Pinpoint the cell where the given text exists, returning its [x, y] midpoint coordinate. 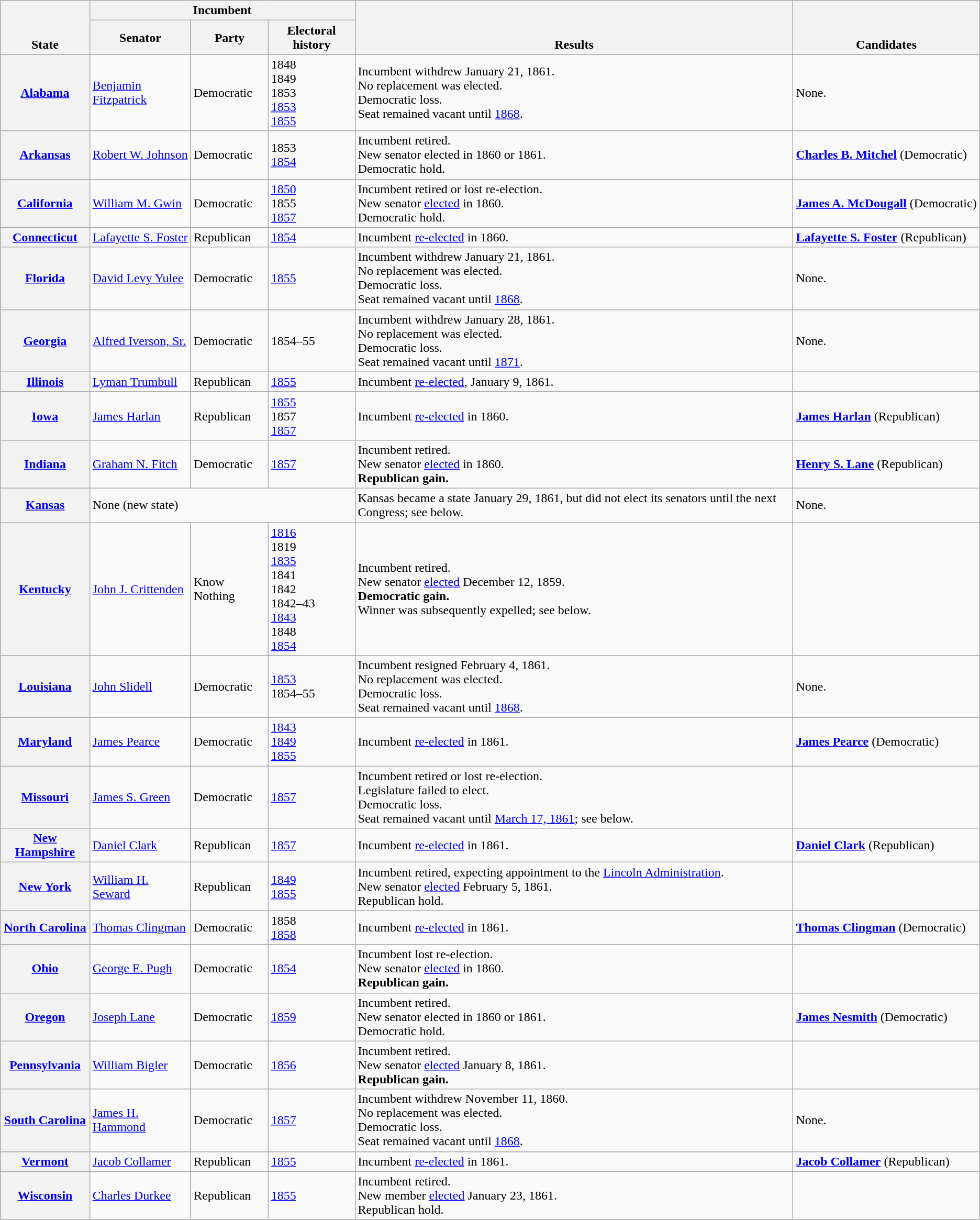
Arkansas [45, 155]
Illinois [45, 382]
Maryland [45, 742]
James H. Hammond [140, 1121]
James Nesmith (Democratic) [886, 1017]
Thomas Clingman (Democratic) [886, 928]
Incumbent retired.New member elected January 23, 1861.Republican hold. [574, 1195]
George E. Pugh [140, 969]
Incumbent [222, 10]
New Hampshire [45, 845]
Party [229, 38]
James Harlan (Republican) [886, 416]
Senator [140, 38]
Candidates [886, 27]
Charles B. Mitchel (Democratic) [886, 155]
1853 1854 [311, 155]
Daniel Clark (Republican) [886, 845]
James S. Green [140, 797]
Incumbent re-elected, January 9, 1861. [574, 382]
Pennsylvania [45, 1065]
1858 1858 [311, 928]
Incumbent retired.New senator elected in 1860.Republican gain. [574, 464]
Incumbent retired, expecting appointment to the Lincoln Administration.New senator elected February 5, 1861.Republican hold. [574, 886]
Robert W. Johnson [140, 155]
John J. Crittenden [140, 589]
William H. Seward [140, 886]
18501855 1857 [311, 203]
Lafayette S. Foster [140, 237]
James Pearce (Democratic) [886, 742]
Jacob Collamer [140, 1161]
Florida [45, 279]
Joseph Lane [140, 1017]
Incumbent resigned February 4, 1861.No replacement was elected.Democratic loss.Seat remained vacant until 1868. [574, 687]
California [45, 203]
Charles Durkee [140, 1195]
1859 [311, 1017]
Indiana [45, 464]
18491855 [311, 886]
Lafayette S. Foster (Republican) [886, 237]
Jacob Collamer (Republican) [886, 1161]
Incumbent retired or lost re-election.New senator elected in 1860.Democratic hold. [574, 203]
Alabama [45, 93]
Incumbent retired or lost re-election.Legislature failed to elect.Democratic loss.Seat remained vacant until March 17, 1861; see below. [574, 797]
Incumbent withdrew November 11, 1860.No replacement was elected.Democratic loss.Seat remained vacant until 1868. [574, 1121]
Vermont [45, 1161]
1848 1849 1853 1853 1855 [311, 93]
Lyman Trumbull [140, 382]
18551857 1857 [311, 416]
New York [45, 886]
Georgia [45, 340]
Thomas Clingman [140, 928]
Alfred Iverson, Sr. [140, 340]
South Carolina [45, 1121]
Graham N. Fitch [140, 464]
Ohio [45, 969]
Oregon [45, 1017]
Connecticut [45, 237]
1856 [311, 1065]
Missouri [45, 797]
Incumbent retired.New senator elected December 12, 1859.Democratic gain.Winner was subsequently expelled; see below. [574, 589]
Kansas [45, 505]
Electoral history [311, 38]
Incumbent retired.New senator elected January 8, 1861.Republican gain. [574, 1065]
State [45, 27]
184318491855 [311, 742]
Louisiana [45, 687]
Incumbent lost re-election.New senator elected in 1860.Republican gain. [574, 969]
Know Nothing [229, 589]
Henry S. Lane (Republican) [886, 464]
Results [574, 27]
James Harlan [140, 416]
Kansas became a state January 29, 1861, but did not elect its senators until the next Congress; see below. [574, 505]
James A. McDougall (Democratic) [886, 203]
James Pearce [140, 742]
Iowa [45, 416]
Incumbent withdrew January 28, 1861.No replacement was elected.Democratic loss.Seat remained vacant until 1871. [574, 340]
William M. Gwin [140, 203]
Wisconsin [45, 1195]
John Slidell [140, 687]
1854–55 [311, 340]
1853 1854–55 [311, 687]
David Levy Yulee [140, 279]
Kentucky [45, 589]
Benjamin Fitzpatrick [140, 93]
18161819 18351841 1842 1842–43 18431848 1854 [311, 589]
Daniel Clark [140, 845]
None (new state) [222, 505]
William Bigler [140, 1065]
North Carolina [45, 928]
